Find where the given text appears and provide that cell's center as [X, Y] coordinate. 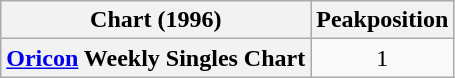
Chart (1996) [156, 20]
1 [382, 58]
Oricon Weekly Singles Chart [156, 58]
Peakposition [382, 20]
